Search for the cell housing the specified text and yield its [x, y] center coordinate. 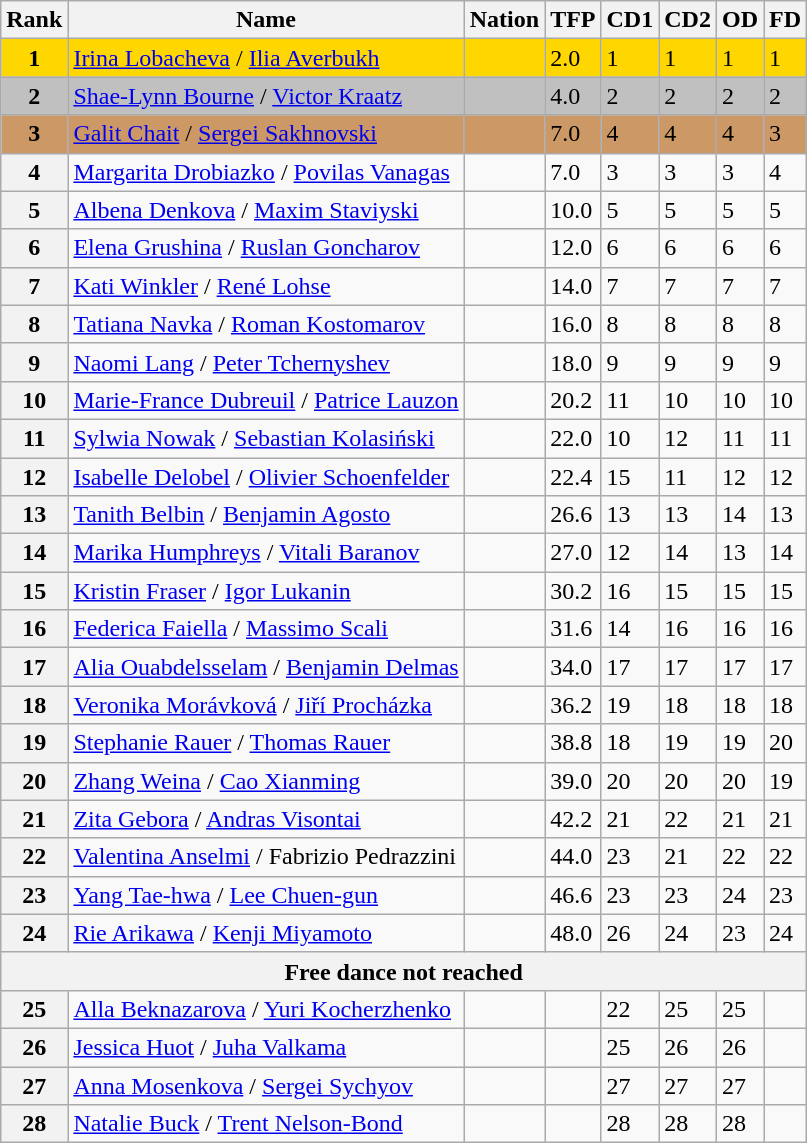
Anna Mosenkova / Sergei Sychyov [266, 1085]
Elena Grushina / Ruslan Goncharov [266, 248]
Tatiana Navka / Roman Kostomarov [266, 324]
Federica Faiella / Massimo Scali [266, 629]
Sylwia Nowak / Sebastian Kolasiński [266, 438]
Kristin Fraser / Igor Lukanin [266, 591]
44.0 [573, 857]
CD1 [630, 20]
TFP [573, 20]
Naomi Lang / Peter Tchernyshev [266, 362]
Isabelle Delobel / Olivier Schoenfelder [266, 477]
Alia Ouabdelsselam / Benjamin Delmas [266, 667]
Valentina Anselmi / Fabrizio Pedrazzini [266, 857]
20.2 [573, 400]
26.6 [573, 515]
30.2 [573, 591]
Name [266, 20]
Jessica Huot / Juha Valkama [266, 1047]
Alla Beknazarova / Yuri Kocherzhenko [266, 1009]
2.0 [573, 58]
22.0 [573, 438]
42.2 [573, 819]
34.0 [573, 667]
4.0 [573, 96]
10.0 [573, 210]
Marika Humphreys / Vitali Baranov [266, 553]
Natalie Buck / Trent Nelson-Bond [266, 1124]
Margarita Drobiazko / Povilas Vanagas [266, 172]
Kati Winkler / René Lohse [266, 286]
27.0 [573, 553]
Free dance not reached [404, 971]
48.0 [573, 933]
18.0 [573, 362]
Tanith Belbin / Benjamin Agosto [266, 515]
16.0 [573, 324]
Rank [34, 20]
38.8 [573, 743]
36.2 [573, 705]
Stephanie Rauer / Thomas Rauer [266, 743]
39.0 [573, 781]
22.4 [573, 477]
Marie-France Dubreuil / Patrice Lauzon [266, 400]
Irina Lobacheva / Ilia Averbukh [266, 58]
Albena Denkova / Maxim Staviyski [266, 210]
12.0 [573, 248]
CD2 [688, 20]
Nation [504, 20]
Veronika Morávková / Jiří Procházka [266, 705]
31.6 [573, 629]
Yang Tae-hwa / Lee Chuen-gun [266, 895]
Rie Arikawa / Kenji Miyamoto [266, 933]
46.6 [573, 895]
OD [740, 20]
Zita Gebora / Andras Visontai [266, 819]
FD [786, 20]
Zhang Weina / Cao Xianming [266, 781]
14.0 [573, 286]
Shae-Lynn Bourne / Victor Kraatz [266, 96]
Galit Chait / Sergei Sakhnovski [266, 134]
